Provide the (X, Y) coordinate of the cell's center where the given text is located.  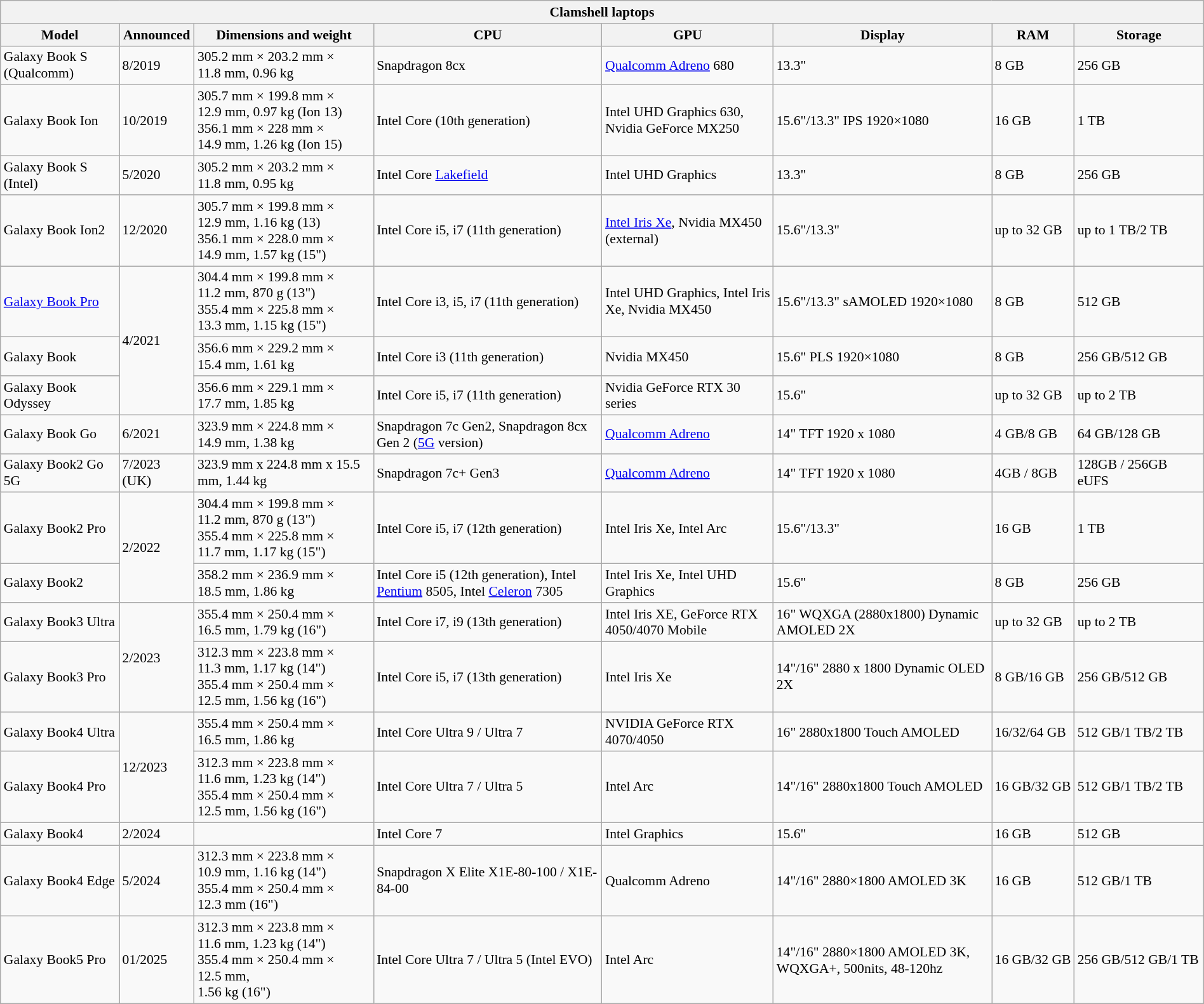
Storage (1139, 35)
312.3 mm × 223.8 mm × 11.6 mm, 1.23 kg (14")355.4 mm × 250.4 mm × 12.5 mm, 1.56 kg (16") (284, 787)
Intel Core i3, i5, i7 (11th generation) (488, 302)
Galaxy Book S (Intel) (60, 175)
Galaxy Book4 Edge (60, 881)
Galaxy Book5 Pro (60, 960)
up to 1 TB/2 TB (1139, 231)
Galaxy Book2 Pro (60, 528)
312.3 mm × 223.8 mm × 11.3 mm, 1.17 kg (14")355.4 mm × 250.4 mm × 12.5 mm, 1.56 kg (16") (284, 677)
Intel UHD Graphics 630, Nvidia GeForce MX250 (688, 121)
64 GB/128 GB (1139, 434)
Dimensions and weight (284, 35)
Intel Core i5, i7 (12th generation) (488, 528)
355.4 mm × 250.4 mm × 16.5 mm, 1.86 kg (284, 732)
Galaxy Book2 Go 5G (60, 472)
Nvidia MX450 (688, 357)
Intel Iris XE, GeForce RTX 4050/4070 Mobile (688, 622)
15.6"/13.3" IPS 1920×1080 (883, 121)
Qualcomm Adreno 680 (688, 65)
Snapdragon 7c Gen2, Snapdragon 8cx Gen 2 (5G version) (488, 434)
16/32/64 GB (1033, 732)
Clamshell laptops (602, 12)
Galaxy Book3 Ultra (60, 622)
312.3 mm × 223.8 mm × 11.6 mm, 1.23 kg (14")355.4 mm × 250.4 mm × 12.5 mm,1.56 kg (16") (284, 960)
16" WQXGA (2880x1800) Dynamic AMOLED 2X (883, 622)
12/2020 (157, 231)
4/2021 (157, 340)
RAM (1033, 35)
304.4 mm × 199.8 mm × 11.2 mm, 870 g (13")355.4 mm × 225.8 mm × 11.7 mm, 1.17 kg (15") (284, 528)
Galaxy Book Odyssey (60, 395)
Snapdragon 7c+ Gen3 (488, 472)
Galaxy Book S (Qualcomm) (60, 65)
312.3 mm × 223.8 mm × 10.9 mm, 1.16 kg (14")355.4 mm × 250.4 mm × 12.3 mm (16") (284, 881)
Intel Core i5 (12th generation), Intel Pentium 8505, Intel Celeron 7305 (488, 583)
305.2 mm × 203.2 mm × 11.8 mm, 0.96 kg (284, 65)
2/2024 (157, 834)
Galaxy Book Pro (60, 302)
305.2 mm × 203.2 mm × 11.8 mm, 0.95 kg (284, 175)
16" 2880x1800 Touch AMOLED (883, 732)
355.4 mm × 250.4 mm × 16.5 mm, 1.79 kg (16") (284, 622)
Galaxy Book Ion (60, 121)
14"/16" 2880 x 1800 Dynamic OLED 2X (883, 677)
512 GB/1 TB (1139, 881)
323.9 mm × 224.8 mm × 14.9 mm, 1.38 kg (284, 434)
Intel Core i5, i7 (13th generation) (488, 677)
305.7 mm × 199.8 mm × 12.9 mm, 1.16 kg (13)356.1 mm × 228.0 mm × 14.9 mm, 1.57 kg (15") (284, 231)
Intel Core i3 (11th generation) (488, 357)
304.4 mm × 199.8 mm × 11.2 mm, 870 g (13")355.4 mm × 225.8 mm × 13.3 mm, 1.15 kg (15") (284, 302)
NVIDIA GeForce RTX 4070/4050 (688, 732)
Galaxy Book4 Ultra (60, 732)
5/2024 (157, 881)
Intel Core 7 (488, 834)
358.2 mm × 236.9 mm × 18.5 mm, 1.86 kg (284, 583)
14"/16" 2880×1800 AMOLED 3K, WQXGA+, 500nits, 48-120hz (883, 960)
Intel UHD Graphics (688, 175)
10/2019 (157, 121)
Intel Core Ultra 9 / Ultra 7 (488, 732)
15.6" PLS 1920×1080 (883, 357)
356.6 mm × 229.2 mm × 15.4 mm, 1.61 kg (284, 357)
Intel Core Lakefield (488, 175)
5/2020 (157, 175)
Galaxy Book2 (60, 583)
14"/16" 2880×1800 AMOLED 3K (883, 881)
01/2025 (157, 960)
6/2021 (157, 434)
Intel Core i7, i9 (13th generation) (488, 622)
12/2023 (157, 767)
Intel UHD Graphics, Intel Iris Xe, Nvidia MX450 (688, 302)
GPU (688, 35)
Galaxy Book Ion2 (60, 231)
2/2023 (157, 658)
Announced (157, 35)
14"/16" 2880x1800 Touch AMOLED (883, 787)
356.6 mm × 229.1 mm × 17.7 mm, 1.85 kg (284, 395)
Model (60, 35)
305.7 mm × 199.8 mm × 12.9 mm, 0.97 kg (Ion 13)356.1 mm × 228 mm × 14.9 mm, 1.26 kg (Ion 15) (284, 121)
Intel Iris Xe (688, 677)
Snapdragon 8cx (488, 65)
Snapdragon X Elite X1E-80-100 / X1E-84-00 (488, 881)
128GB / 256GB eUFS (1139, 472)
Galaxy Book3 Pro (60, 677)
8 GB/16 GB (1033, 677)
4 GB/8 GB (1033, 434)
8/2019 (157, 65)
323.9 mm x 224.8 mm x 15.5 mm, 1.44 kg (284, 472)
15.6"/13.3" sAMOLED 1920×1080 (883, 302)
Galaxy Book (60, 357)
2/2022 (157, 547)
Intel Core (10th generation) (488, 121)
Display (883, 35)
Galaxy Book4 (60, 834)
Galaxy Book Go (60, 434)
Intel Iris Xe, Intel Arc (688, 528)
Intel Core Ultra 7 / Ultra 5 (488, 787)
4GB / 8GB (1033, 472)
256 GB/512 GB/1 TB (1139, 960)
7/2023 (UK) (157, 472)
CPU (488, 35)
Intel Graphics (688, 834)
Intel Iris Xe, Nvidia MX450 (external) (688, 231)
Nvidia GeForce RTX 30 series (688, 395)
Intel Core Ultra 7 / Ultra 5 (Intel EVO) (488, 960)
Intel Iris Xe, Intel UHD Graphics (688, 583)
Galaxy Book4 Pro (60, 787)
